Output the [X, Y] coordinate of the center of the cell containing the given text.  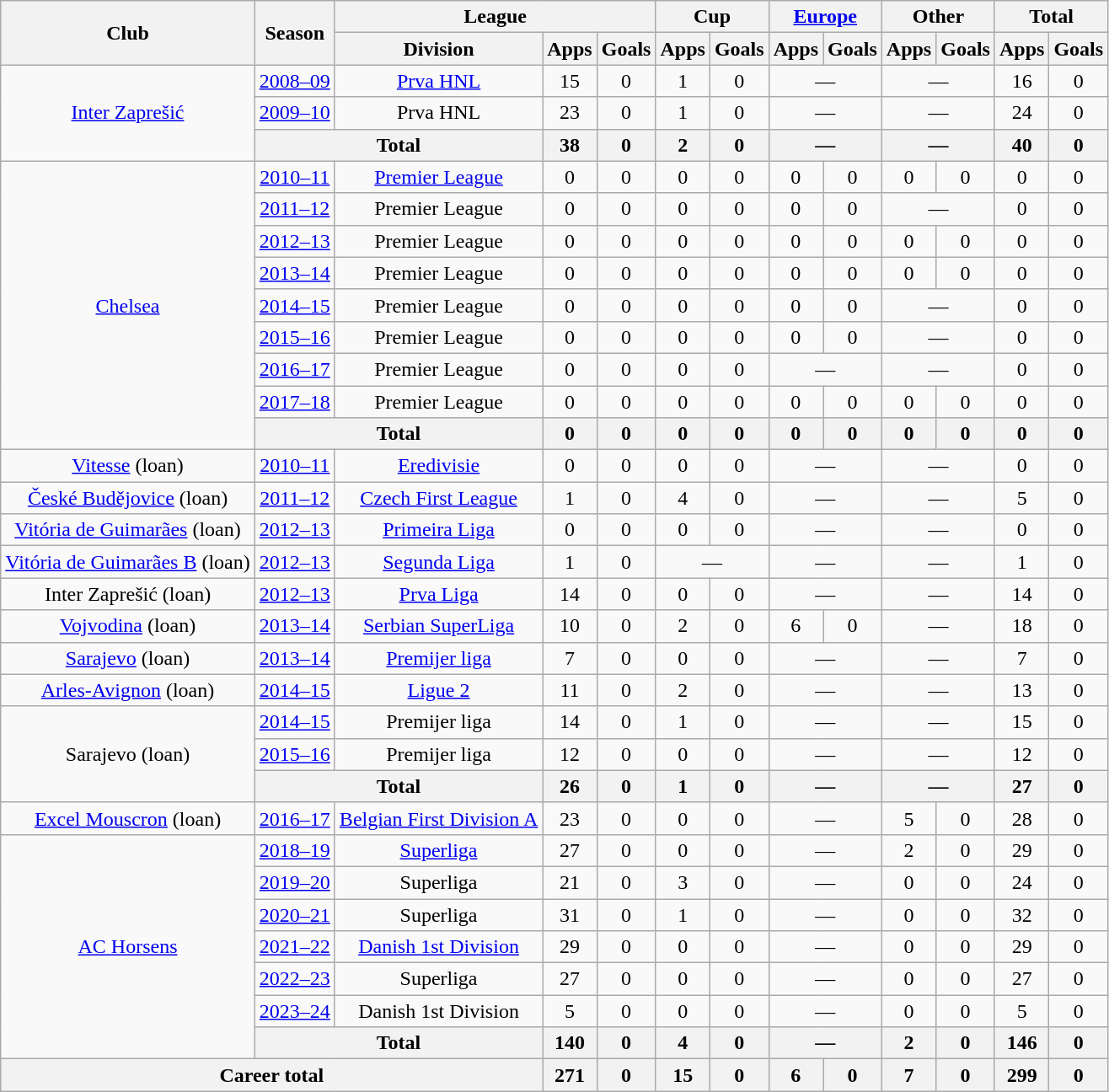
2017–18 [295, 402]
11 [570, 690]
Belgian First Division A [438, 818]
Arles-Avignon (loan) [128, 690]
2021–22 [295, 947]
Career total [271, 1075]
2008–09 [295, 81]
Vitória de Guimarães (loan) [128, 530]
Club [128, 33]
Czech First League [438, 498]
140 [570, 1043]
Other [938, 17]
299 [1021, 1075]
38 [570, 145]
16 [1021, 81]
Vojvodina (loan) [128, 626]
Segunda Liga [438, 562]
28 [1021, 818]
40 [1021, 145]
271 [570, 1075]
Vitória de Guimarães B (loan) [128, 562]
18 [1021, 626]
2009–10 [295, 113]
2020–21 [295, 914]
2023–24 [295, 1011]
Eredivisie [438, 466]
10 [570, 626]
Primeira Liga [438, 530]
Season [295, 33]
Excel Mouscron (loan) [128, 818]
2019–20 [295, 882]
Chelsea [128, 305]
Ligue 2 [438, 690]
2018–19 [295, 850]
League [496, 17]
Cup [712, 17]
České Budějovice (loan) [128, 498]
3 [683, 882]
Prva Liga [438, 594]
Inter Zaprešić (loan) [128, 594]
Division [438, 49]
13 [1021, 690]
146 [1021, 1043]
31 [570, 914]
21 [570, 882]
Serbian SuperLiga [438, 626]
Inter Zaprešić [128, 113]
32 [1021, 914]
26 [570, 786]
AC Horsens [128, 946]
2022–23 [295, 979]
Vitesse (loan) [128, 466]
Europe [825, 17]
